Locate the cell with the specified text and output its [X, Y] center coordinate. 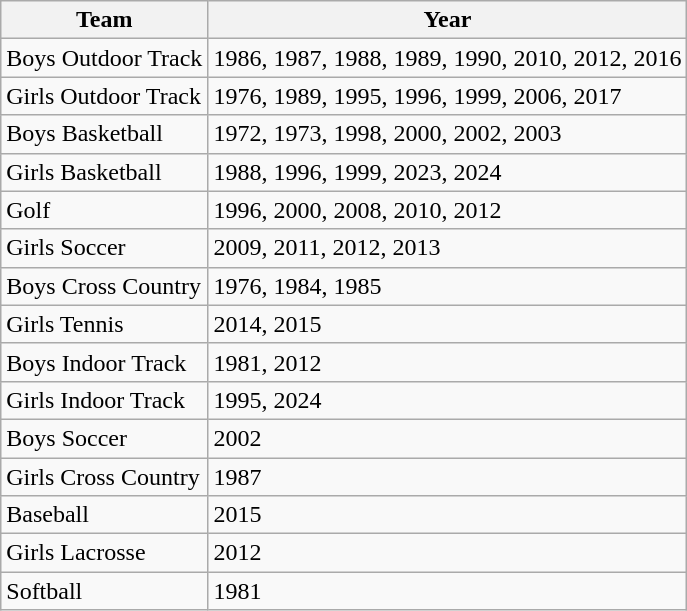
Girls Tennis [104, 324]
Boys Soccer [104, 438]
Girls Lacrosse [104, 553]
2009, 2011, 2012, 2013 [448, 248]
1986, 1987, 1988, 1989, 1990, 2010, 2012, 2016 [448, 58]
2014, 2015 [448, 324]
2002 [448, 438]
Girls Indoor Track [104, 400]
1981, 2012 [448, 362]
Baseball [104, 515]
2012 [448, 553]
1987 [448, 477]
Girls Outdoor Track [104, 96]
1996, 2000, 2008, 2010, 2012 [448, 210]
Boys Outdoor Track [104, 58]
Boys Basketball [104, 134]
1995, 2024 [448, 400]
Year [448, 20]
Softball [104, 591]
Girls Basketball [104, 172]
1972, 1973, 1998, 2000, 2002, 2003 [448, 134]
Girls Cross Country [104, 477]
1976, 1984, 1985 [448, 286]
Golf [104, 210]
Girls Soccer [104, 248]
1981 [448, 591]
Boys Indoor Track [104, 362]
1976, 1989, 1995, 1996, 1999, 2006, 2017 [448, 96]
2015 [448, 515]
Boys Cross Country [104, 286]
Team [104, 20]
1988, 1996, 1999, 2023, 2024 [448, 172]
